For the text-containing cell, return its midpoint in [x, y] coordinate format. 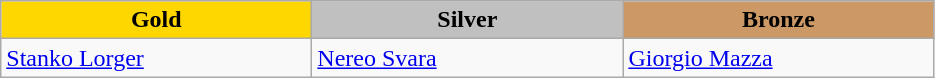
Giorgio Mazza [778, 58]
Bronze [778, 20]
Silver [468, 20]
Stanko Lorger [156, 58]
Nereo Svara [468, 58]
Gold [156, 20]
